Extract the (X, Y) coordinate from the center of the cell holding the provided text.  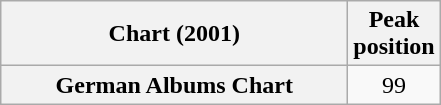
Peakposition (394, 34)
99 (394, 85)
German Albums Chart (174, 85)
Chart (2001) (174, 34)
